Return [x, y] of the center of cell containing provided text 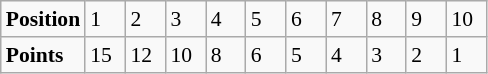
Points [43, 55]
15 [105, 55]
Position [43, 19]
7 [346, 19]
12 [145, 55]
9 [426, 19]
